Scan for the cell matching the given text and deliver its (x, y) coordinate at center. 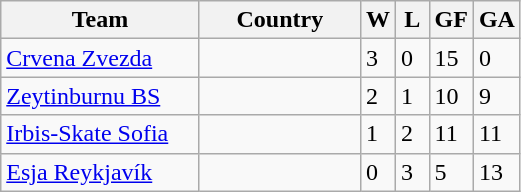
Irbis-Skate Sofia (100, 134)
W (378, 20)
9 (496, 96)
15 (451, 58)
Country (280, 20)
L (412, 20)
GA (496, 20)
GF (451, 20)
10 (451, 96)
Zeytinburnu BS (100, 96)
Crvena Zvezda (100, 58)
Team (100, 20)
5 (451, 172)
Esja Reykjavík (100, 172)
13 (496, 172)
